Extract the (x, y) coordinate from the center of the cell holding the provided text.  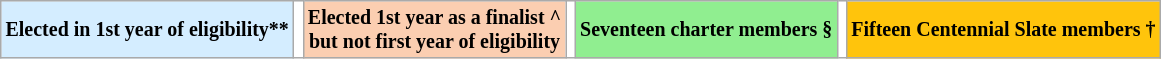
Seventeen charter members § (706, 30)
Fifteen Centennial Slate members † (1004, 30)
Elected in 1st year of eligibility** (148, 30)
Elected 1st year as a finalist ^but not first year of eligibility (434, 30)
